Capture the cell that displays the provided text and extract its (x, y) central coordinate. 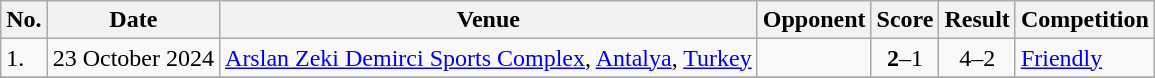
Date (133, 20)
2–1 (905, 58)
Result (977, 20)
No. (24, 20)
Competition (1084, 20)
4–2 (977, 58)
Venue (489, 20)
Opponent (814, 20)
1. (24, 58)
Friendly (1084, 58)
Arslan Zeki Demirci Sports Complex, Antalya, Turkey (489, 58)
23 October 2024 (133, 58)
Score (905, 20)
